Return the [x, y] coordinate for the center point of the cell that contains the specified text.  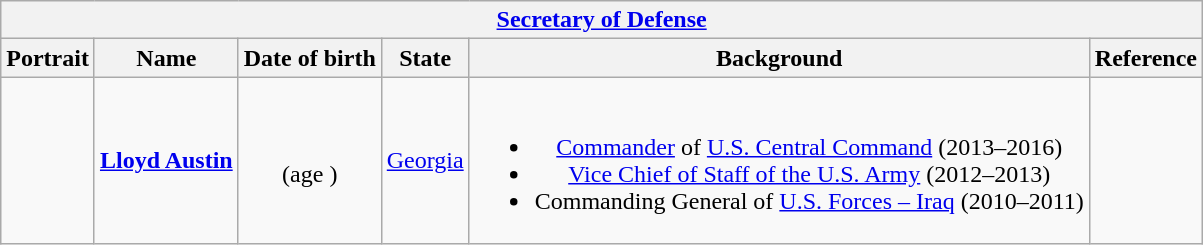
Reference [1146, 58]
Georgia [425, 160]
State [425, 58]
Date of birth [310, 58]
Background [779, 58]
Commander of U.S. Central Command (2013–2016)Vice Chief of Staff of the U.S. Army (2012–2013)Commanding General of U.S. Forces – Iraq (2010–2011) [779, 160]
(age ) [310, 160]
Lloyd Austin [166, 160]
Secretary of Defense [602, 20]
Name [166, 58]
Portrait [48, 58]
